Find where the given text appears and provide that cell's center as (x, y) coordinate. 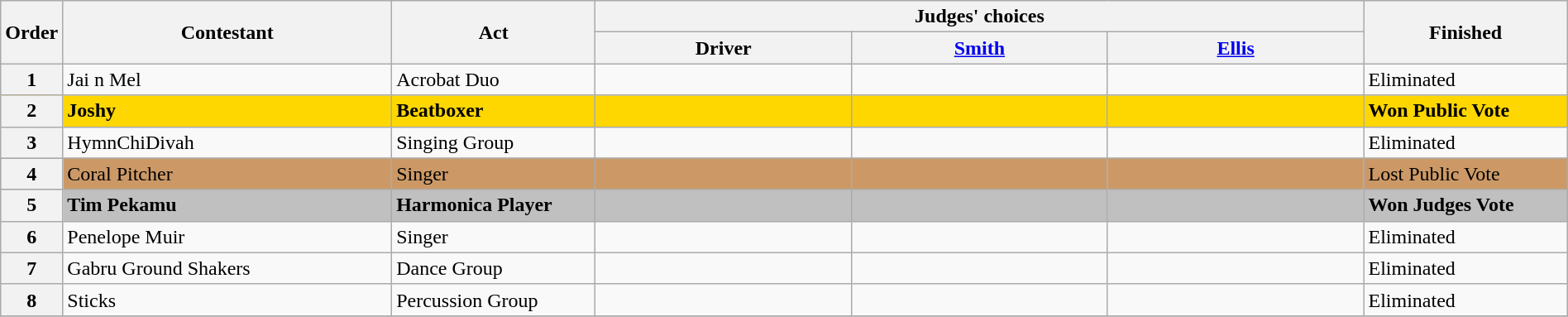
Harmonica Player (494, 205)
Smith (980, 48)
1 (31, 79)
Lost Public Vote (1465, 174)
Singing Group (494, 142)
Coral Pitcher (227, 174)
Won Public Vote (1465, 111)
7 (31, 268)
Contestant (227, 32)
Acrobat Duo (494, 79)
2 (31, 111)
Driver (724, 48)
Joshy (227, 111)
4 (31, 174)
Finished (1465, 32)
HymnChiDivah (227, 142)
Penelope Muir (227, 237)
Won Judges Vote (1465, 205)
Beatboxer (494, 111)
6 (31, 237)
Tim Pekamu (227, 205)
3 (31, 142)
Jai n Mel (227, 79)
Dance Group (494, 268)
Sticks (227, 300)
Act (494, 32)
8 (31, 300)
5 (31, 205)
Percussion Group (494, 300)
Ellis (1236, 48)
Gabru Ground Shakers (227, 268)
Judges' choices (979, 17)
Order (31, 32)
